Return the [X, Y] coordinate for the center point of the cell that contains the specified text.  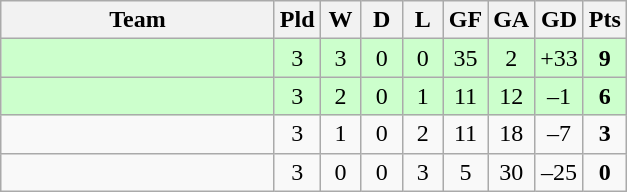
GF [465, 20]
Pts [604, 20]
–1 [560, 96]
–25 [560, 172]
12 [512, 96]
9 [604, 58]
35 [465, 58]
–7 [560, 134]
L [422, 20]
GA [512, 20]
Team [138, 20]
5 [465, 172]
D [382, 20]
GD [560, 20]
18 [512, 134]
W [340, 20]
30 [512, 172]
Pld [297, 20]
6 [604, 96]
+33 [560, 58]
